Identify which cell holds the provided text, then report its (x, y) central coordinate. 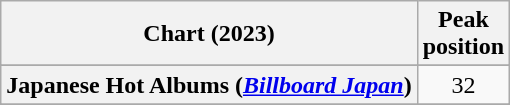
Peakposition (463, 34)
Japanese Hot Albums (Billboard Japan) (209, 85)
32 (463, 85)
Chart (2023) (209, 34)
